From the cell containing the given text, extract its center point as (x, y) coordinate. 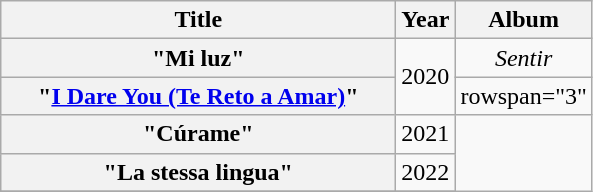
Album (524, 20)
2022 (426, 172)
"I Dare You (Te Reto a Amar)" (198, 96)
Year (426, 20)
rowspan="3" (524, 96)
"Mi luz" (198, 58)
2021 (426, 134)
2020 (426, 77)
Title (198, 20)
Sentir (524, 58)
"Cúrame" (198, 134)
"La stessa lingua" (198, 172)
